Determine the (x, y) coordinate at the center of the cell enclosing the given text.  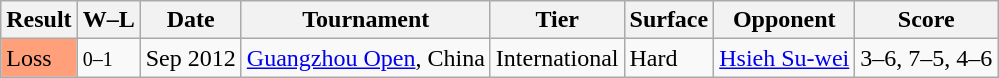
Surface (669, 20)
International (557, 58)
Tier (557, 20)
0–1 (108, 58)
Opponent (784, 20)
Hsieh Su-wei (784, 58)
Loss (39, 58)
3–6, 7–5, 4–6 (926, 58)
Guangzhou Open, China (366, 58)
Tournament (366, 20)
Hard (669, 58)
Date (190, 20)
W–L (108, 20)
Score (926, 20)
Result (39, 20)
Sep 2012 (190, 58)
